For the text-containing cell, return its midpoint in [x, y] coordinate format. 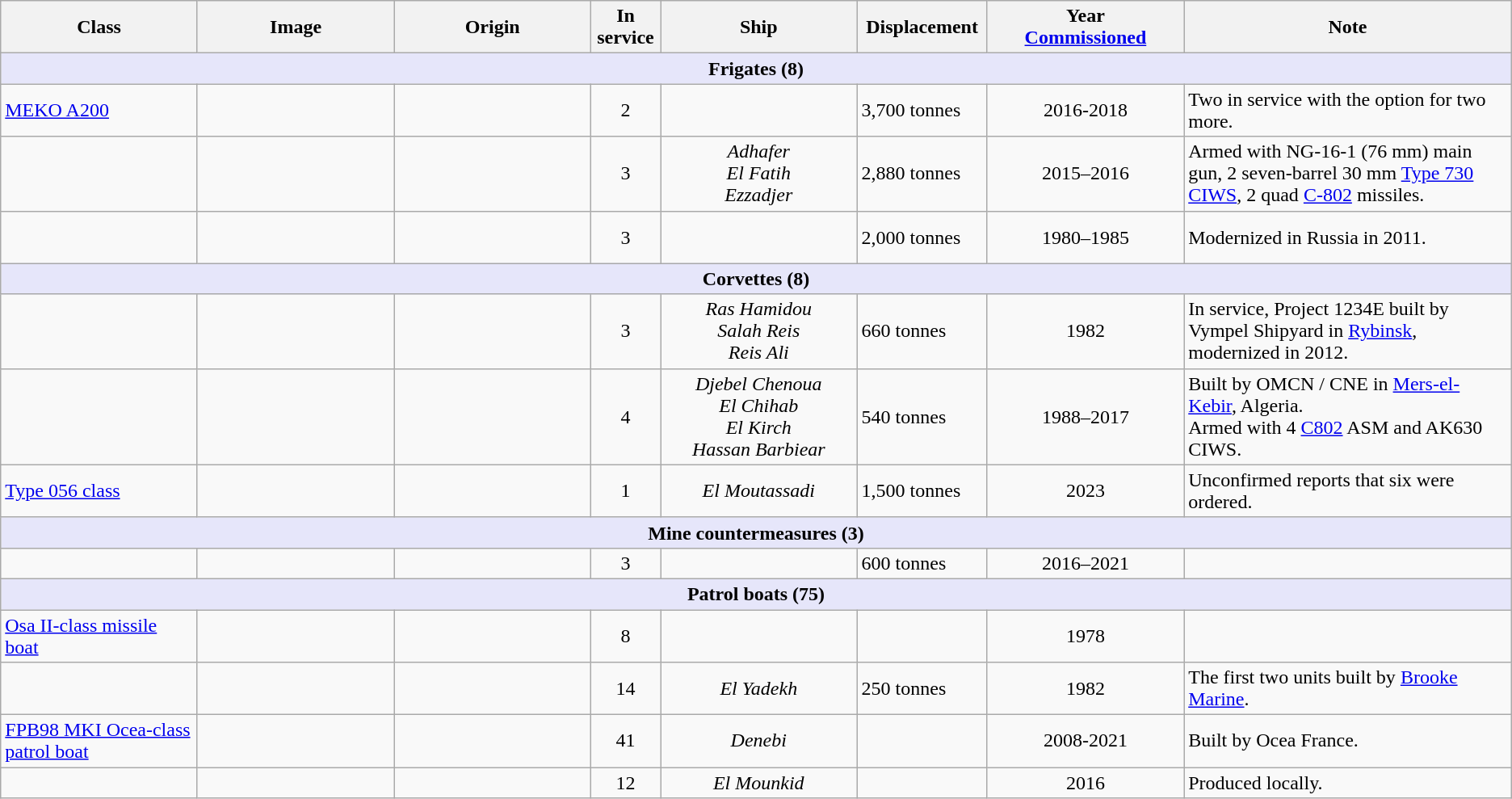
600 tonnes [922, 563]
2008-2021 [1086, 742]
AdhaferEl FatihEzzadjer [759, 174]
Frigates (8) [756, 69]
Ship [759, 27]
1988–2017 [1086, 417]
12 [625, 783]
2 [625, 110]
Note [1348, 27]
Origin [493, 27]
1978 [1086, 635]
2,880 tonnes [922, 174]
250 tonnes [922, 688]
Type 056 class [99, 491]
Modernized in Russia in 2011. [1348, 238]
1,500 tonnes [922, 491]
Corvettes (8) [756, 279]
Osa II-class missile boat [99, 635]
Patrol boats (75) [756, 594]
2023 [1086, 491]
FPB98 MKI Ocea-class patrol boat [99, 742]
1 [625, 491]
MEKO A200 [99, 110]
1980–1985 [1086, 238]
Displacement [922, 27]
Unconfirmed reports that six were ordered. [1348, 491]
El Moutassadi [759, 491]
Image [296, 27]
14 [625, 688]
2,000 tonnes [922, 238]
2016 [1086, 783]
540 tonnes [922, 417]
Armed with NG-16-1 (76 mm) main gun, 2 seven-barrel 30 mm Type 730 CIWS, 2 quad C-802 missiles. [1348, 174]
Denebi [759, 742]
Class [99, 27]
El Mounkid [759, 783]
Built by Ocea France. [1348, 742]
41 [625, 742]
Two in service with the option for two more. [1348, 110]
Produced locally. [1348, 783]
660 tonnes [922, 331]
3,700 tonnes [922, 110]
Djebel Chenoua El Chihab El Kirch Hassan Barbiear [759, 417]
Mine countermeasures (3) [756, 532]
Ras Hamidou Salah Reis Reis Ali [759, 331]
8 [625, 635]
The first two units built by Brooke Marine. [1348, 688]
2016-2018 [1086, 110]
In service, Project 1234E built by Vympel Shipyard in Rybinsk, modernized in 2012. [1348, 331]
El Yadekh [759, 688]
YearCommissioned [1086, 27]
In service [625, 27]
4 [625, 417]
2015–2016 [1086, 174]
Built by OMCN / CNE in Mers-el-Kebir, Algeria.Armed with 4 C802 ASM and AK630 CIWS. [1348, 417]
2016–2021 [1086, 563]
